Determine the [X, Y] coordinate at the center of the cell enclosing the given text.  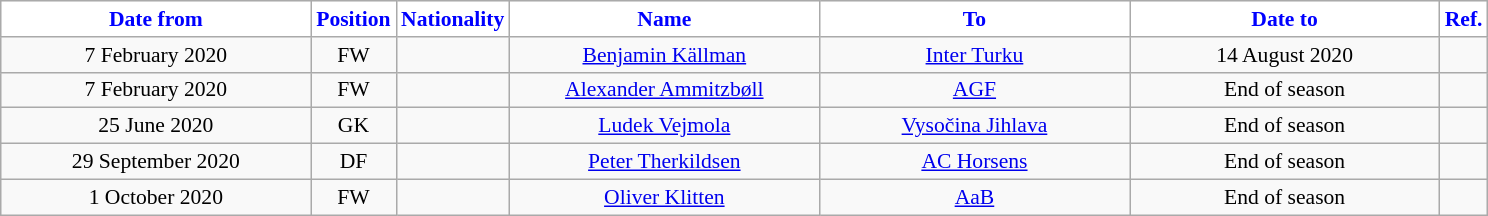
Inter Turku [974, 55]
25 June 2020 [156, 126]
DF [354, 162]
Date from [156, 19]
Oliver Klitten [664, 197]
Benjamin Källman [664, 55]
Name [664, 19]
Peter Therkildsen [664, 162]
Ludek Vejmola [664, 126]
Vysočina Jihlava [974, 126]
To [974, 19]
AC Horsens [974, 162]
AGF [974, 90]
Alexander Ammitzbøll [664, 90]
14 August 2020 [1285, 55]
GK [354, 126]
Nationality [452, 19]
Date to [1285, 19]
AaB [974, 197]
1 October 2020 [156, 197]
Ref. [1464, 19]
Position [354, 19]
29 September 2020 [156, 162]
